Identify which cell holds the provided text, then report its [x, y] central coordinate. 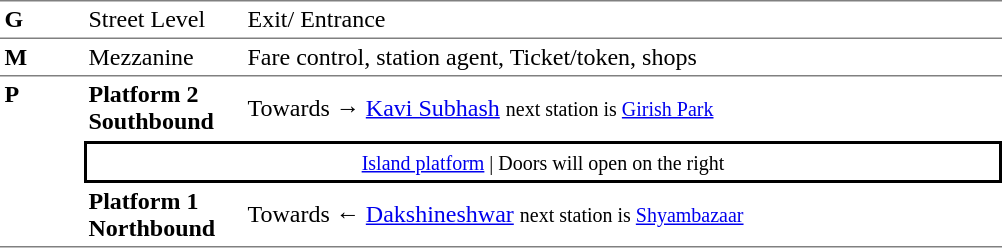
Mezzanine [164, 58]
Fare control, station agent, Ticket/token, shops [622, 58]
M [42, 58]
P [42, 162]
Platform 2Southbound [164, 108]
Island platform | Doors will open on the right [543, 162]
Exit/ Entrance [622, 20]
Towards → Kavi Subhash next station is Girish Park [622, 108]
G [42, 20]
Platform 1Northbound [164, 215]
Street Level [164, 20]
Towards ← Dakshineshwar next station is Shyambazaar [622, 215]
